Find where the given text appears and provide that cell's center as (X, Y) coordinate. 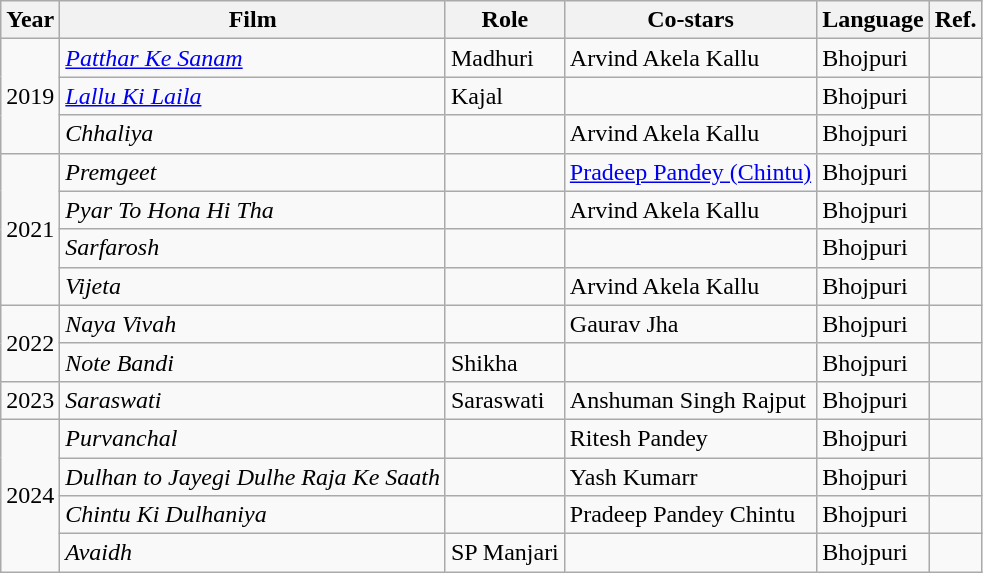
2023 (30, 400)
Vijeta (253, 286)
2024 (30, 495)
Patthar Ke Sanam (253, 58)
Language (873, 20)
Kajal (504, 96)
Pradeep Pandey Chintu (690, 515)
Purvanchal (253, 438)
Pyar To Hona Hi Tha (253, 210)
Role (504, 20)
Anshuman Singh Rajput (690, 400)
Dulhan to Jayegi Dulhe Raja Ke Saath (253, 477)
Pradeep Pandey (Chintu) (690, 172)
Premgeet (253, 172)
Shikha (504, 362)
2022 (30, 343)
Co-stars (690, 20)
Sarfarosh (253, 248)
Chintu Ki Dulhaniya (253, 515)
Yash Kumarr (690, 477)
Note Bandi (253, 362)
Gaurav Jha (690, 324)
SP Manjari (504, 553)
Avaidh (253, 553)
Chhaliya (253, 134)
Ref. (956, 20)
Year (30, 20)
Lallu Ki Laila (253, 96)
Madhuri (504, 58)
Ritesh Pandey (690, 438)
Film (253, 20)
2019 (30, 96)
2021 (30, 229)
Naya Vivah (253, 324)
